Extract the [X, Y] coordinate from the center of the cell holding the provided text.  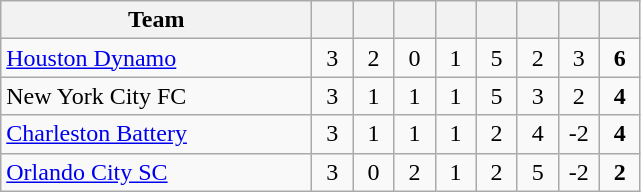
6 [620, 58]
Charleston Battery [156, 134]
Orlando City SC [156, 172]
Houston Dynamo [156, 58]
New York City FC [156, 96]
Team [156, 20]
